Return (x, y) of the center of cell containing provided text 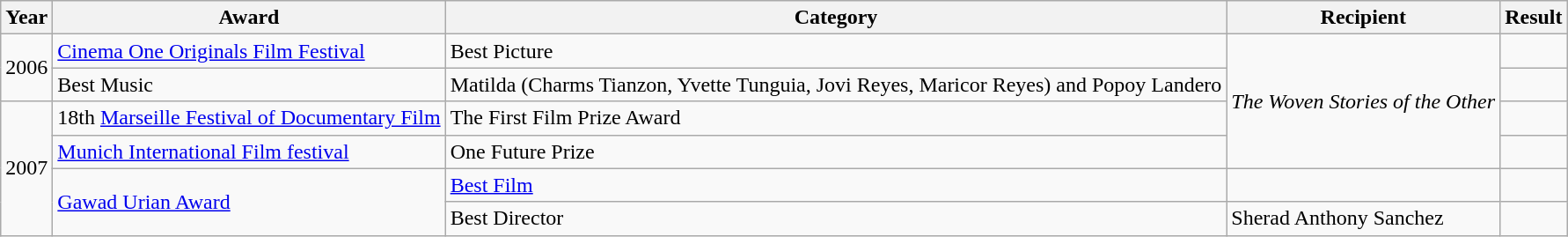
Matilda (Charms Tianzon, Yvette Tunguia, Jovi Reyes, Maricor Reyes) and Popoy Landero (836, 85)
Best Music (249, 85)
Best Director (836, 218)
Category (836, 18)
Munich International Film festival (249, 152)
Gawad Urian Award (249, 202)
Year (26, 18)
Best Picture (836, 51)
One Future Prize (836, 152)
Sherad Anthony Sanchez (1364, 218)
The First Film Prize Award (836, 118)
The Woven Stories of the Other (1364, 101)
Best Film (836, 185)
18th Marseille Festival of Documentary Film (249, 118)
2006 (26, 68)
2007 (26, 168)
Result (1534, 18)
Cinema One Originals Film Festival (249, 51)
Recipient (1364, 18)
Award (249, 18)
